Pinpoint the cell where the given text exists, returning its (X, Y) midpoint coordinate. 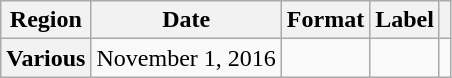
Region (46, 20)
Various (46, 58)
Label (405, 20)
November 1, 2016 (186, 58)
Format (325, 20)
Date (186, 20)
